Return the [X, Y] coordinate for the center point of the cell that contains the specified text.  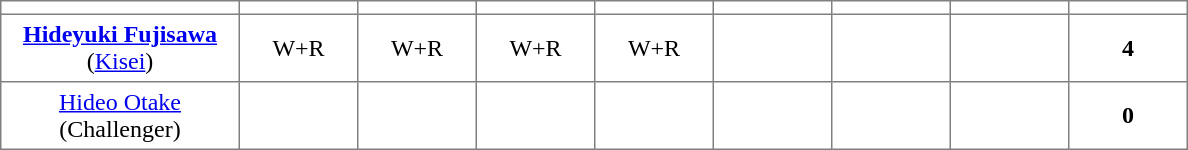
0 [1128, 116]
4 [1128, 48]
Hideo Otake (Challenger) [120, 116]
Hideyuki Fujisawa (Kisei) [120, 48]
